Output the (X, Y) coordinate of the center of the cell containing the given text.  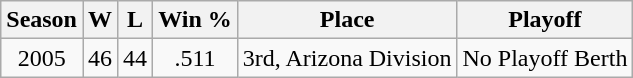
No Playoff Berth (545, 58)
46 (100, 58)
Place (347, 20)
3rd, Arizona Division (347, 58)
2005 (42, 58)
L (136, 20)
Playoff (545, 20)
W (100, 20)
Season (42, 20)
44 (136, 58)
.511 (196, 58)
Win % (196, 20)
